Detect which cell encompasses the target text, then output its (X, Y) center coordinate. 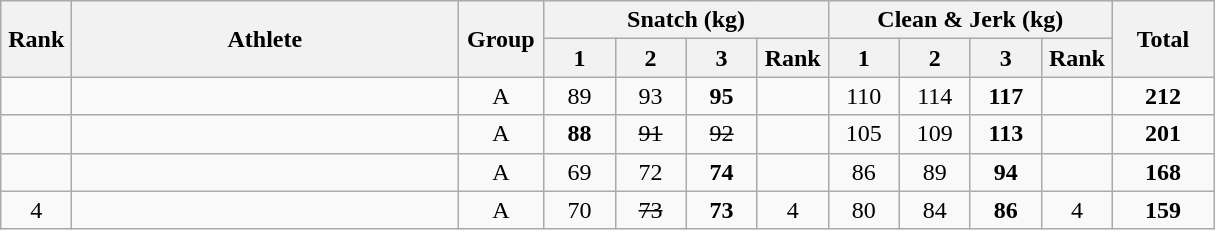
Total (1162, 39)
91 (650, 134)
Snatch (kg) (686, 20)
84 (934, 210)
70 (580, 210)
168 (1162, 172)
159 (1162, 210)
69 (580, 172)
212 (1162, 96)
95 (722, 96)
110 (864, 96)
93 (650, 96)
201 (1162, 134)
109 (934, 134)
113 (1006, 134)
117 (1006, 96)
Athlete (265, 39)
Group (501, 39)
Clean & Jerk (kg) (970, 20)
88 (580, 134)
114 (934, 96)
72 (650, 172)
80 (864, 210)
74 (722, 172)
105 (864, 134)
92 (722, 134)
94 (1006, 172)
